Find where the given text appears and provide that cell's center as (X, Y) coordinate. 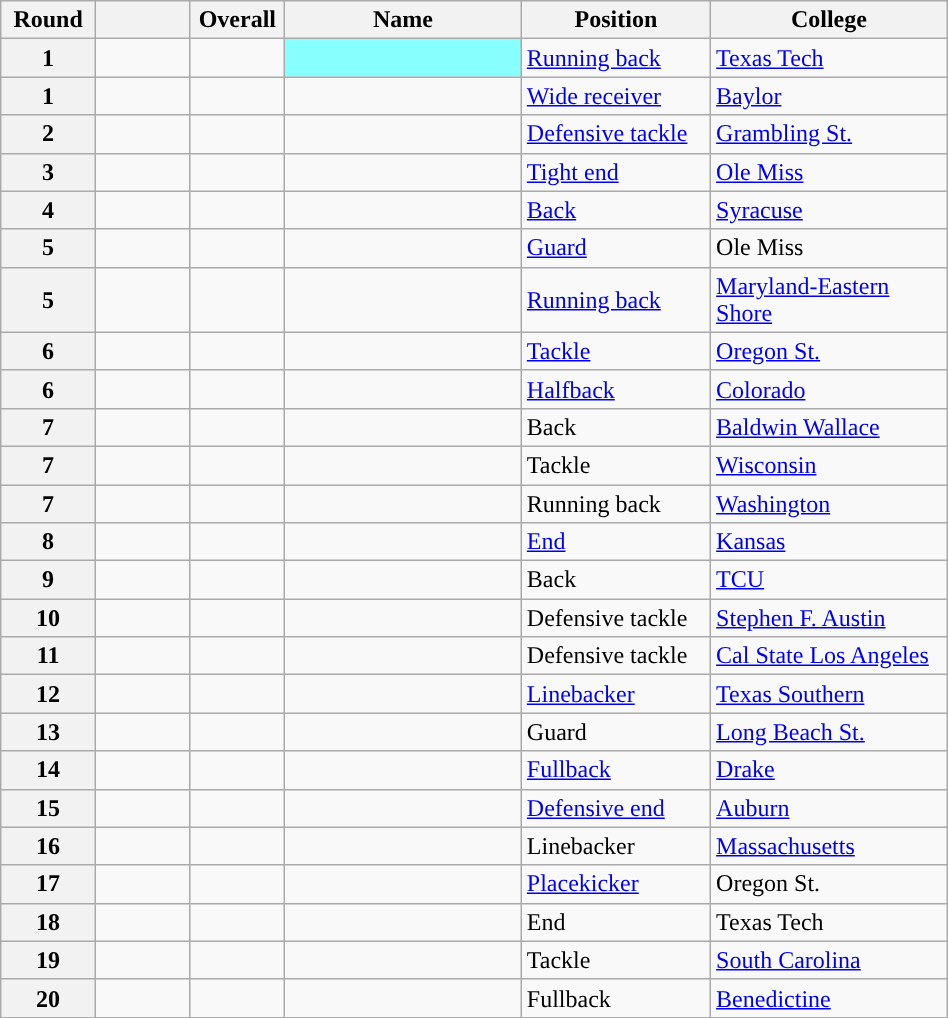
15 (48, 808)
3 (48, 172)
Syracuse (830, 210)
Baldwin Wallace (830, 427)
TCU (830, 580)
Auburn (830, 808)
Long Beach St. (830, 732)
Position (616, 20)
Benedictine (830, 998)
South Carolina (830, 960)
11 (48, 656)
Name (404, 20)
Defensive end (616, 808)
Grambling St. (830, 134)
Halfback (616, 389)
Tight end (616, 172)
Washington (830, 503)
Colorado (830, 389)
9 (48, 580)
4 (48, 210)
17 (48, 884)
Round (48, 20)
College (830, 20)
Drake (830, 770)
Maryland-Eastern Shore (830, 300)
10 (48, 618)
Kansas (830, 542)
Massachusetts (830, 846)
Texas Southern (830, 694)
16 (48, 846)
Wisconsin (830, 465)
Placekicker (616, 884)
Baylor (830, 96)
2 (48, 134)
Stephen F. Austin (830, 618)
20 (48, 998)
12 (48, 694)
19 (48, 960)
14 (48, 770)
Overall (238, 20)
18 (48, 922)
Wide receiver (616, 96)
8 (48, 542)
Cal State Los Angeles (830, 656)
13 (48, 732)
